Identify which cell holds the provided text, then report its [x, y] central coordinate. 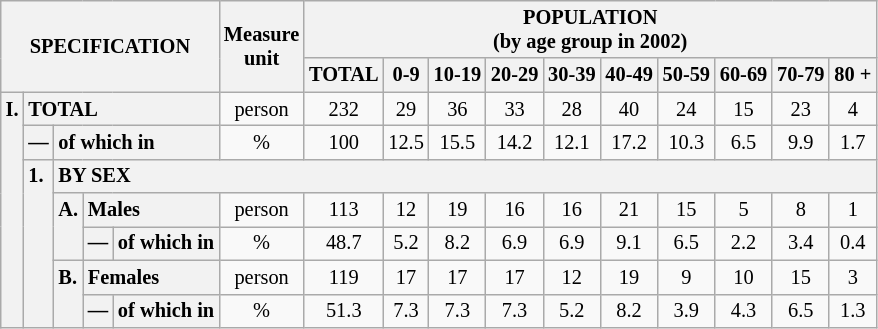
4.3 [744, 311]
36 [458, 109]
0-9 [406, 75]
8 [800, 210]
80 + [852, 75]
24 [686, 109]
SPECIFICATION [110, 46]
3.4 [800, 243]
Females [151, 277]
3 [852, 277]
1.3 [852, 311]
40-49 [628, 75]
14.2 [514, 142]
A. [68, 226]
232 [344, 109]
12.5 [406, 142]
60-69 [744, 75]
119 [344, 277]
POPULATION (by age group in 2002) [590, 29]
Males [151, 210]
48.7 [344, 243]
28 [572, 109]
51.3 [344, 311]
33 [514, 109]
10.3 [686, 142]
113 [344, 210]
5 [744, 210]
1. [38, 243]
9.9 [800, 142]
10-19 [458, 75]
21 [628, 210]
12.1 [572, 142]
23 [800, 109]
9 [686, 277]
Measure unit [262, 46]
40 [628, 109]
1.7 [852, 142]
0.4 [852, 243]
3.9 [686, 311]
20-29 [514, 75]
10 [744, 277]
B. [68, 294]
30-39 [572, 75]
70-79 [800, 75]
4 [852, 109]
I. [12, 210]
29 [406, 109]
17.2 [628, 142]
50-59 [686, 75]
9.1 [628, 243]
15.5 [458, 142]
100 [344, 142]
BY SEX [466, 176]
1 [852, 210]
2.2 [744, 243]
